Scan for the cell matching the given text and deliver its (x, y) coordinate at center. 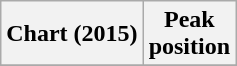
Chart (2015) (72, 34)
Peakposition (189, 34)
